Extract the (x, y) coordinate from the center of the cell holding the provided text.  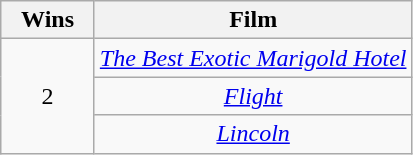
Wins (48, 20)
The Best Exotic Marigold Hotel (253, 58)
Film (253, 20)
2 (48, 96)
Lincoln (253, 134)
Flight (253, 96)
